Capture the cell that displays the provided text and extract its [x, y] central coordinate. 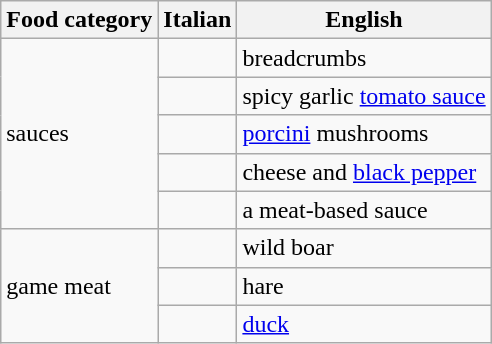
cheese and black pepper [364, 172]
English [364, 20]
wild boar [364, 248]
Food category [80, 20]
hare [364, 286]
breadcrumbs [364, 58]
spicy garlic tomato sauce [364, 96]
porcini mushrooms [364, 134]
a meat-based sauce [364, 210]
sauces [80, 134]
Italian [198, 20]
game meat [80, 286]
duck [364, 324]
